Capture the cell that displays the provided text and extract its [x, y] central coordinate. 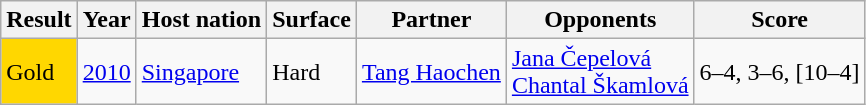
Surface [312, 20]
Host nation [201, 20]
Gold [39, 72]
Jana Čepelová Chantal Škamlová [600, 72]
Result [39, 20]
6–4, 3–6, [10–4] [780, 72]
Singapore [201, 72]
Partner [431, 20]
Opponents [600, 20]
2010 [106, 72]
Score [780, 20]
Hard [312, 72]
Tang Haochen [431, 72]
Year [106, 20]
